Return (x, y) of the center of cell containing provided text 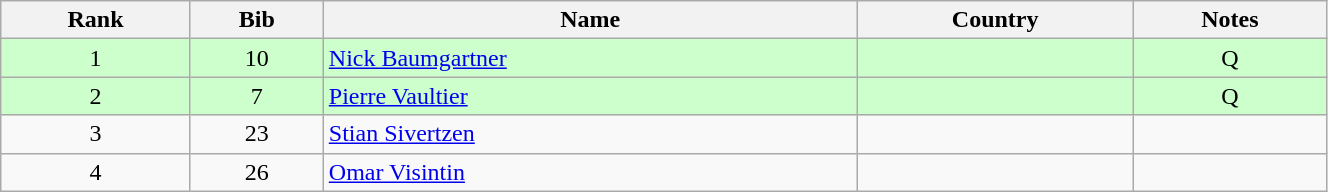
10 (256, 58)
Rank (96, 20)
1 (96, 58)
7 (256, 96)
Name (590, 20)
Nick Baumgartner (590, 58)
4 (96, 172)
Country (995, 20)
23 (256, 134)
Bib (256, 20)
Pierre Vaultier (590, 96)
Notes (1230, 20)
Omar Visintin (590, 172)
2 (96, 96)
3 (96, 134)
26 (256, 172)
Stian Sivertzen (590, 134)
